Provide the (X, Y) coordinate of the cell's center where the given text is located.  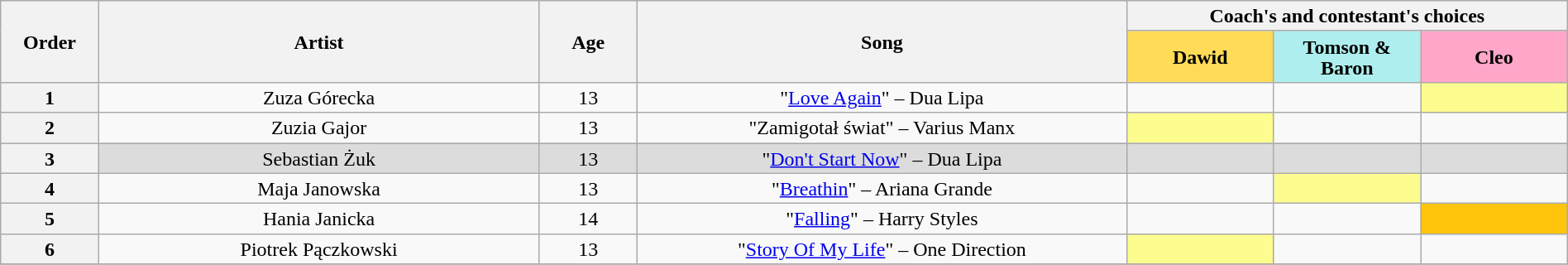
2 (50, 128)
Piotrek Pączkowski (319, 248)
3 (50, 157)
Order (50, 41)
14 (588, 219)
"Falling" – Harry Styles (882, 219)
Age (588, 41)
Maja Janowska (319, 189)
Zuzia Gajor (319, 128)
"Don't Start Now" – Dua Lipa (882, 157)
"Story Of My Life" – One Direction (882, 248)
Zuza Górecka (319, 98)
Song (882, 41)
1 (50, 98)
6 (50, 248)
4 (50, 189)
Artist (319, 41)
Coach's and contestant's choices (1346, 17)
Hania Janicka (319, 219)
"Breathin" – Ariana Grande (882, 189)
Dawid (1200, 56)
Cleo (1494, 56)
"Zamigotał świat" – Varius Manx (882, 128)
"Love Again" – Dua Lipa (882, 98)
Tomson & Baron (1347, 56)
5 (50, 219)
Sebastian Żuk (319, 157)
